Search for the cell housing the specified text and yield its [x, y] center coordinate. 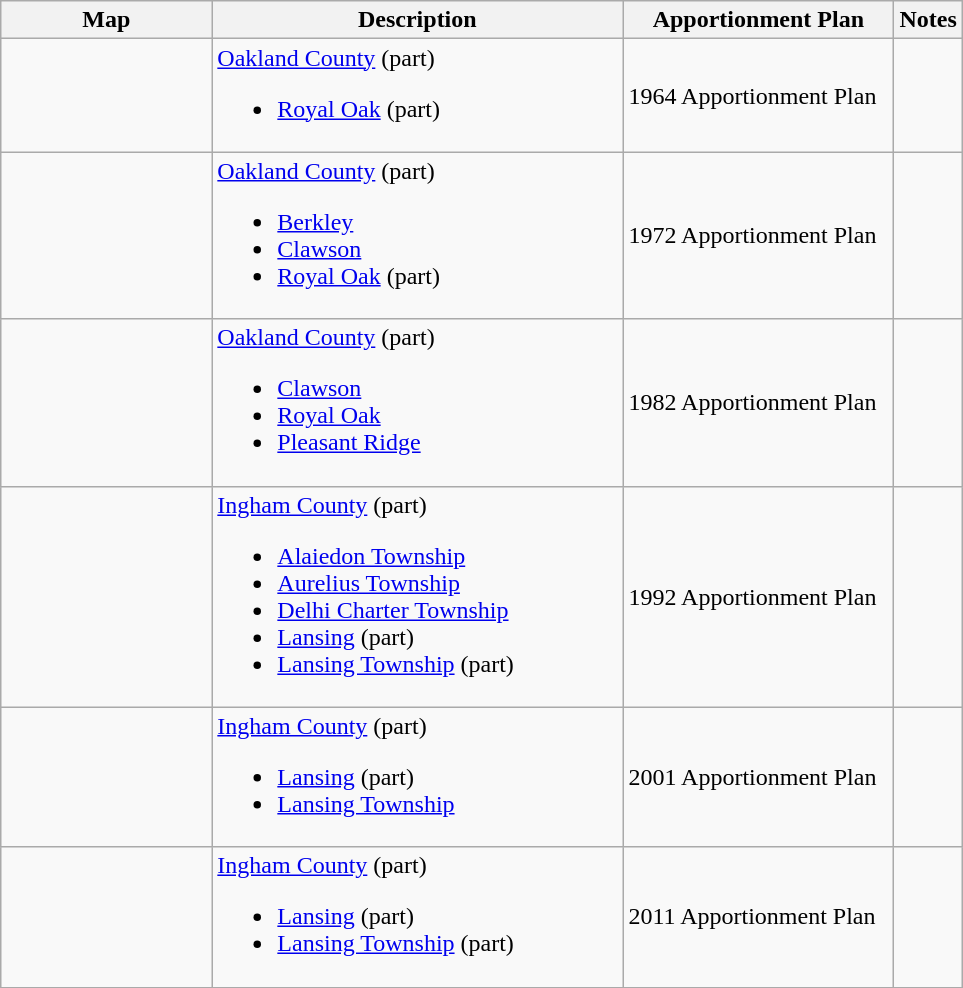
Map [106, 20]
1972 Apportionment Plan [758, 236]
Oakland County (part)Royal Oak (part) [418, 96]
Description [418, 20]
Ingham County (part)Alaiedon TownshipAurelius TownshipDelhi Charter TownshipLansing (part)Lansing Township (part) [418, 596]
2011 Apportionment Plan [758, 917]
1992 Apportionment Plan [758, 596]
Notes [928, 20]
Ingham County (part)Lansing (part)Lansing Township [418, 777]
Ingham County (part)Lansing (part)Lansing Township (part) [418, 917]
2001 Apportionment Plan [758, 777]
Apportionment Plan [758, 20]
Oakland County (part)ClawsonRoyal OakPleasant Ridge [418, 402]
1982 Apportionment Plan [758, 402]
Oakland County (part)BerkleyClawsonRoyal Oak (part) [418, 236]
1964 Apportionment Plan [758, 96]
